Capture the cell that displays the provided text and extract its (X, Y) central coordinate. 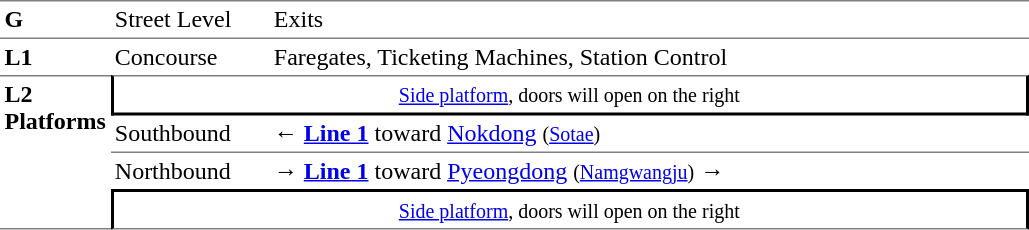
Southbound (190, 135)
Street Level (190, 20)
G (55, 20)
L1 (55, 57)
L2Platforms (55, 152)
Northbound (190, 171)
Faregates, Ticketing Machines, Station Control (648, 57)
← Line 1 toward Nokdong (Sotae) (648, 135)
Exits (648, 20)
Concourse (190, 57)
→ Line 1 toward Pyeongdong (Namgwangju) → (648, 171)
